Determine the (x, y) coordinate at the center of the cell enclosing the given text.  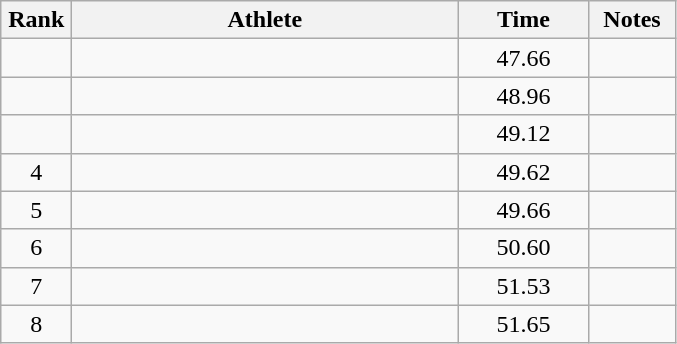
Notes (632, 20)
49.66 (524, 210)
50.60 (524, 248)
48.96 (524, 96)
Athlete (265, 20)
7 (36, 286)
Rank (36, 20)
6 (36, 248)
5 (36, 210)
Time (524, 20)
49.12 (524, 134)
49.62 (524, 172)
51.65 (524, 324)
8 (36, 324)
47.66 (524, 58)
4 (36, 172)
51.53 (524, 286)
